Return [x, y] of the center of cell containing provided text 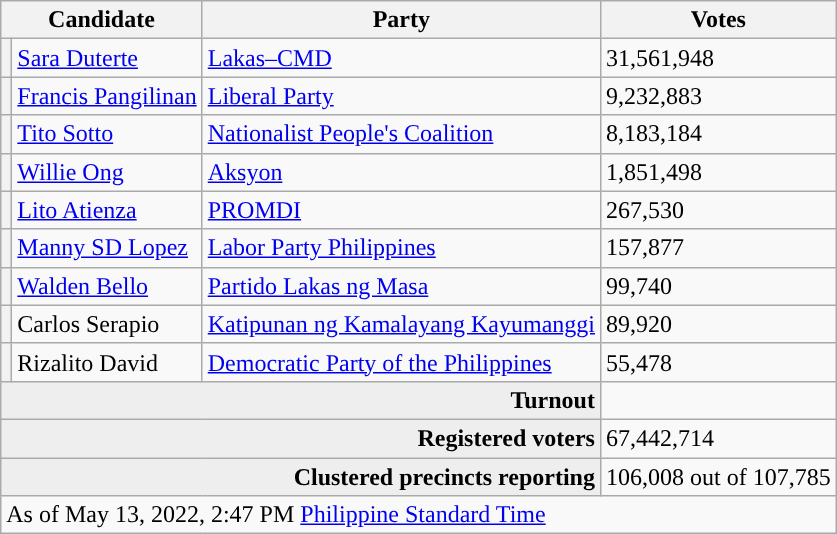
Rizalito David [107, 362]
Manny SD Lopez [107, 248]
55,478 [718, 362]
99,740 [718, 286]
Labor Party Philippines [401, 248]
Clustered precincts reporting [301, 477]
31,561,948 [718, 58]
PROMDI [401, 210]
Carlos Serapio [107, 324]
Votes [718, 20]
8,183,184 [718, 134]
Aksyon [401, 172]
Partido Lakas ng Masa [401, 286]
Party [401, 20]
Francis Pangilinan [107, 96]
Nationalist People's Coalition [401, 134]
Sara Duterte [107, 58]
89,920 [718, 324]
Tito Sotto [107, 134]
Democratic Party of the Philippines [401, 362]
Lakas–CMD [401, 58]
Walden Bello [107, 286]
Willie Ong [107, 172]
157,877 [718, 248]
267,530 [718, 210]
106,008 out of 107,785 [718, 477]
Turnout [301, 400]
Candidate [102, 20]
67,442,714 [718, 438]
1,851,498 [718, 172]
Lito Atienza [107, 210]
As of May 13, 2022, 2:47 PM Philippine Standard Time [418, 515]
Liberal Party [401, 96]
Katipunan ng Kamalayang Kayumanggi [401, 324]
Registered voters [301, 438]
9,232,883 [718, 96]
